Determine the [x, y] coordinate at the center of the cell enclosing the given text.  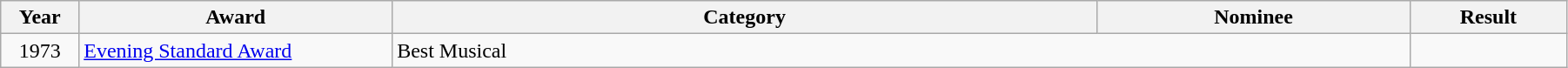
Category [745, 17]
Award [236, 17]
Evening Standard Award [236, 51]
Year [40, 17]
Best Musical [901, 51]
Result [1488, 17]
1973 [40, 51]
Nominee [1254, 17]
